Capture the cell that displays the provided text and extract its [X, Y] central coordinate. 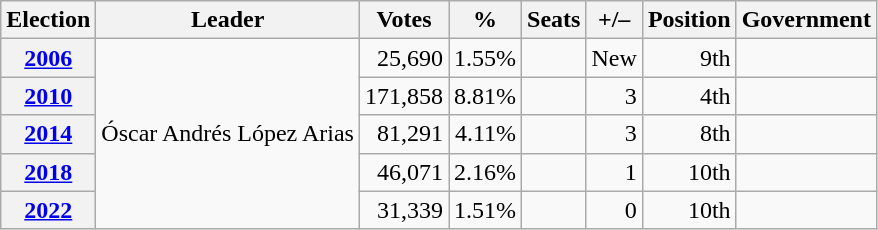
2.16% [486, 172]
25,690 [404, 58]
81,291 [404, 134]
+/– [614, 20]
46,071 [404, 172]
2018 [48, 172]
Seats [554, 20]
2014 [48, 134]
1 [614, 172]
1.51% [486, 210]
Position [689, 20]
4.11% [486, 134]
Óscar Andrés López Arias [228, 134]
% [486, 20]
0 [614, 210]
2010 [48, 96]
4th [689, 96]
8.81% [486, 96]
171,858 [404, 96]
8th [689, 134]
2022 [48, 210]
New [614, 58]
31,339 [404, 210]
Leader [228, 20]
1.55% [486, 58]
9th [689, 58]
2006 [48, 58]
Government [806, 20]
Election [48, 20]
Votes [404, 20]
